Scan for the cell matching the given text and deliver its (x, y) coordinate at center. 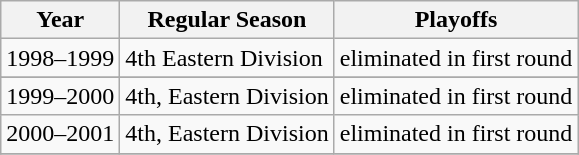
Playoffs (456, 20)
2000–2001 (60, 134)
1999–2000 (60, 96)
1998–1999 (60, 58)
Regular Season (227, 20)
4th Eastern Division (227, 58)
Year (60, 20)
